From the cell containing the given text, extract its center point as [x, y] coordinate. 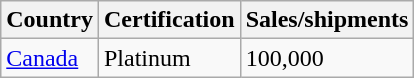
Country [50, 20]
100,000 [327, 58]
Sales/shipments [327, 20]
Certification [169, 20]
Platinum [169, 58]
Canada [50, 58]
